Detect which cell encompasses the target text, then output its (x, y) center coordinate. 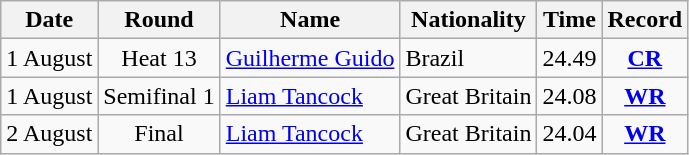
CR (645, 58)
Date (50, 20)
Heat 13 (159, 58)
24.08 (570, 96)
24.04 (570, 134)
Name (310, 20)
2 August (50, 134)
Semifinal 1 (159, 96)
Final (159, 134)
Nationality (468, 20)
Round (159, 20)
Time (570, 20)
24.49 (570, 58)
Guilherme Guido (310, 58)
Record (645, 20)
Brazil (468, 58)
